From the cell containing the given text, extract its center point as (x, y) coordinate. 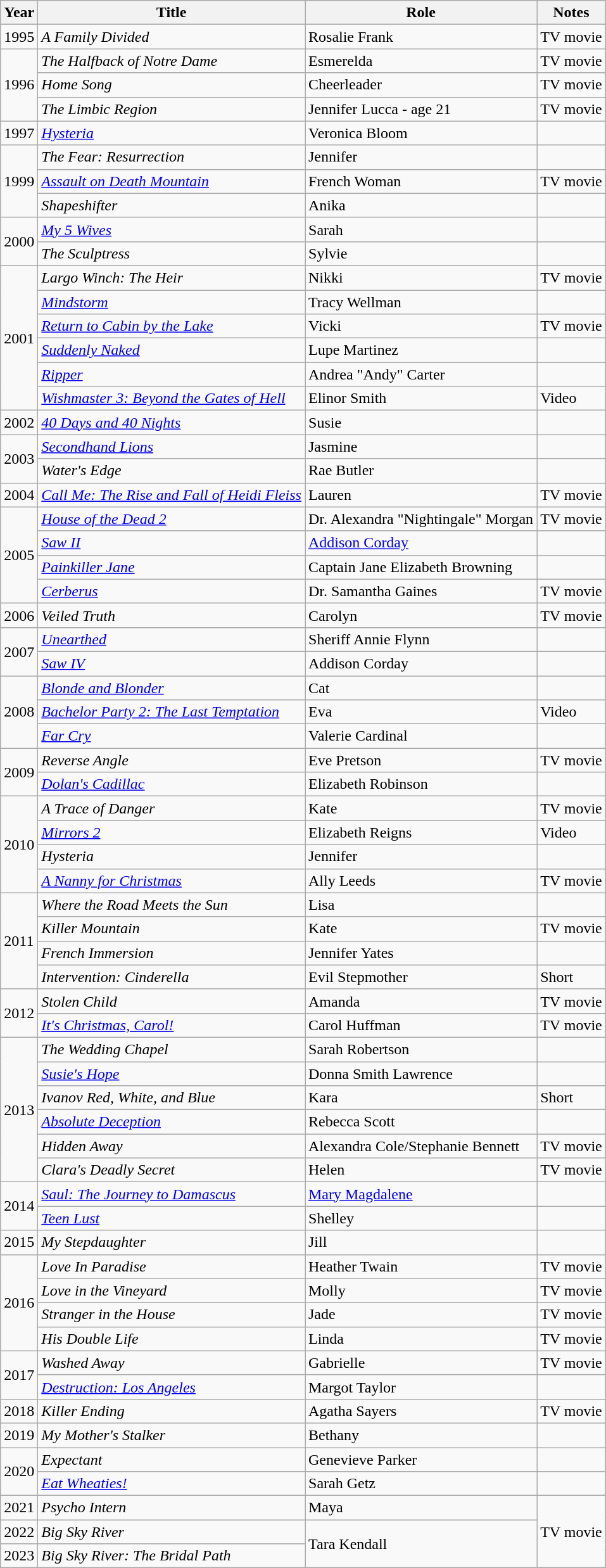
Alexandra Cole/Stephanie Bennett (421, 1146)
Veiled Truth (172, 615)
Tracy Wellman (421, 302)
2011 (19, 941)
2021 (19, 1508)
1999 (19, 181)
Carolyn (421, 615)
My Stepdaughter (172, 1242)
Bethany (421, 1435)
Elinor Smith (421, 398)
1996 (19, 85)
Captain Jane Elizabeth Browning (421, 567)
Shapeshifter (172, 205)
Dr. Samantha Gaines (421, 591)
Teen Lust (172, 1218)
French Immersion (172, 953)
Shelley (421, 1218)
2005 (19, 555)
Wishmaster 3: Beyond the Gates of Hell (172, 398)
It's Christmas, Carol! (172, 1025)
The Halfback of Notre Dame (172, 61)
2022 (19, 1532)
Jasmine (421, 447)
2019 (19, 1435)
Saw II (172, 543)
Rae Butler (421, 471)
Lupe Martinez (421, 350)
Jennifer Yates (421, 953)
Dolan's Cadillac (172, 784)
Assault on Death Mountain (172, 181)
Cheerleader (421, 85)
Dr. Alexandra "Nightingale" Morgan (421, 519)
A Family Divided (172, 37)
Rebecca Scott (421, 1122)
Rosalie Frank (421, 37)
Saul: The Journey to Damascus (172, 1194)
Water's Edge (172, 471)
Ivanov Red, White, and Blue (172, 1098)
2015 (19, 1242)
Anika (421, 205)
Maya (421, 1508)
His Double Life (172, 1339)
Stranger in the House (172, 1315)
2009 (19, 772)
2014 (19, 1206)
Killer Mountain (172, 929)
Elizabeth Robinson (421, 784)
French Woman (421, 181)
Donna Smith Lawrence (421, 1074)
Sarah Getz (421, 1484)
2013 (19, 1109)
House of the Dead 2 (172, 519)
Title (172, 13)
Year (19, 13)
Saw IV (172, 663)
The Limbic Region (172, 109)
Valerie Cardinal (421, 736)
Home Song (172, 85)
2004 (19, 495)
Jennifer Lucca - age 21 (421, 109)
Big Sky River (172, 1532)
Kara (421, 1098)
Painkiller Jane (172, 567)
Vicki (421, 326)
Destruction: Los Angeles (172, 1387)
Helen (421, 1170)
2012 (19, 1013)
2017 (19, 1375)
Role (421, 13)
1995 (19, 37)
Jill (421, 1242)
Eva (421, 712)
Mindstorm (172, 302)
2020 (19, 1471)
Amanda (421, 1001)
Absolute Deception (172, 1122)
Cat (421, 687)
Gabrielle (421, 1363)
Linda (421, 1339)
2001 (19, 338)
Hidden Away (172, 1146)
2006 (19, 615)
A Trace of Danger (172, 808)
2003 (19, 459)
The Fear: Resurrection (172, 157)
Call Me: The Rise and Fall of Heidi Fleiss (172, 495)
My 5 Wives (172, 229)
Far Cry (172, 736)
2008 (19, 711)
Margot Taylor (421, 1387)
Lauren (421, 495)
Sarah Robertson (421, 1049)
Andrea "Andy" Carter (421, 374)
Mirrors 2 (172, 832)
Tara Kendall (421, 1544)
Intervention: Cinderella (172, 977)
Sheriff Annie Flynn (421, 639)
Return to Cabin by the Lake (172, 326)
Blonde and Blonder (172, 687)
Ripper (172, 374)
A Nanny for Christmas (172, 881)
Heather Twain (421, 1266)
1997 (19, 133)
Carol Huffman (421, 1025)
Veronica Bloom (421, 133)
Jade (421, 1315)
Love in the Vineyard (172, 1291)
Big Sky River: The Bridal Path (172, 1556)
Susie's Hope (172, 1074)
Washed Away (172, 1363)
2007 (19, 651)
Susie (421, 423)
Where the Road Meets the Sun (172, 905)
My Mother's Stalker (172, 1435)
Largo Winch: The Heir (172, 277)
Molly (421, 1291)
2023 (19, 1556)
Cerberus (172, 591)
Killer Ending (172, 1411)
Sarah (421, 229)
Genevieve Parker (421, 1459)
Reverse Angle (172, 760)
Expectant (172, 1459)
Notes (571, 13)
Evil Stepmother (421, 977)
40 Days and 40 Nights (172, 423)
Stolen Child (172, 1001)
2010 (19, 845)
2000 (19, 241)
Mary Magdalene (421, 1194)
Secondhand Lions (172, 447)
Esmerelda (421, 61)
Bachelor Party 2: The Last Temptation (172, 712)
Love In Paradise (172, 1266)
Agatha Sayers (421, 1411)
2018 (19, 1411)
Sylvie (421, 253)
Elizabeth Reigns (421, 832)
Eat Wheaties! (172, 1484)
Ally Leeds (421, 881)
Nikki (421, 277)
The Sculptress (172, 253)
Clara's Deadly Secret (172, 1170)
2002 (19, 423)
Lisa (421, 905)
Eve Pretson (421, 760)
2016 (19, 1303)
Suddenly Naked (172, 350)
Psycho Intern (172, 1508)
The Wedding Chapel (172, 1049)
Unearthed (172, 639)
